Determine the (X, Y) coordinate at the center of the cell enclosing the given text.  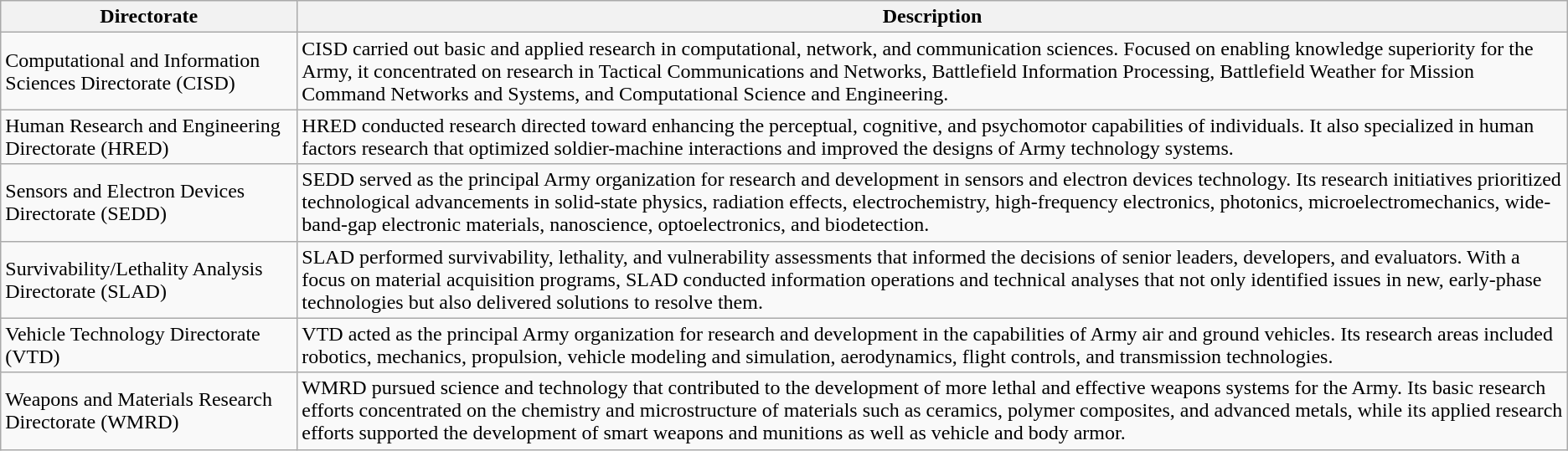
Weapons and Materials Research Directorate (WMRD) (149, 411)
Directorate (149, 17)
Human Research and Engineering Directorate (HRED) (149, 137)
Survivability/Lethality Analysis Directorate (SLAD) (149, 279)
Vehicle Technology Directorate (VTD) (149, 345)
Computational and Information Sciences Directorate (CISD) (149, 71)
Description (932, 17)
Sensors and Electron Devices Directorate (SEDD) (149, 202)
